Output the (x, y) coordinate of the center of the cell containing the given text.  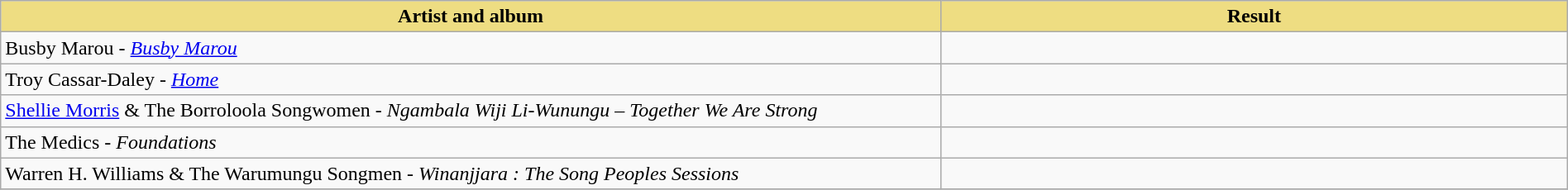
Busby Marou - Busby Marou (471, 48)
Warren H. Williams & The Warumungu Songmen - Winanjjara : The Song Peoples Sessions (471, 173)
The Medics - Foundations (471, 142)
Result (1254, 17)
Shellie Morris & The Borroloola Songwomen - Ngambala Wiji Li-Wunungu – Together We Are Strong (471, 111)
Artist and album (471, 17)
Troy Cassar-Daley - Home (471, 79)
